Output the (X, Y) coordinate of the center of the cell containing the given text.  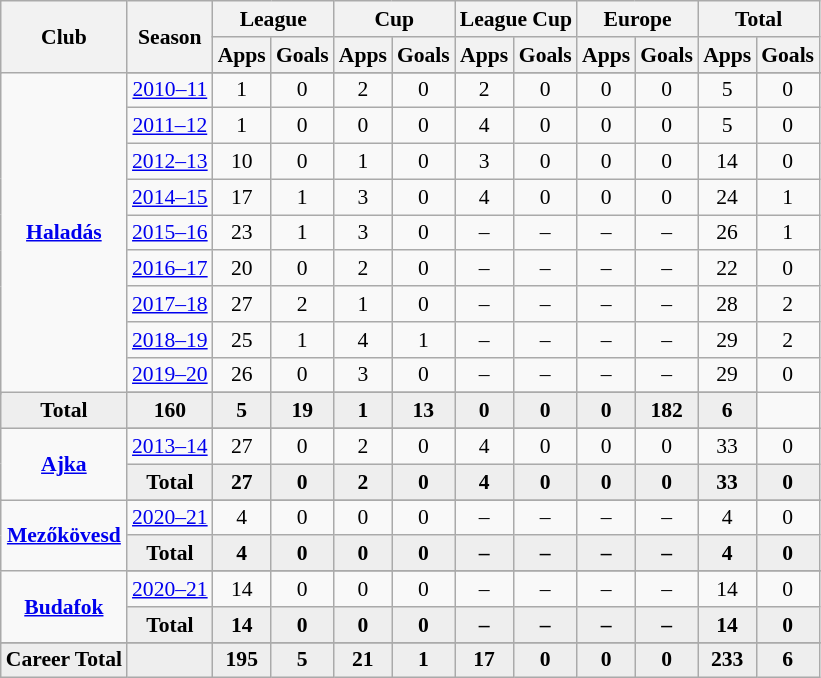
2010–11 (170, 90)
160 (170, 411)
Europe (638, 19)
Career Total (64, 660)
2016–17 (170, 269)
25 (242, 340)
2017–18 (170, 304)
2019–20 (170, 375)
2014–15 (170, 197)
10 (242, 162)
Club (64, 36)
182 (666, 411)
23 (242, 233)
Ajka (64, 464)
Cup (394, 19)
Budafok (64, 606)
28 (727, 304)
2013–14 (170, 447)
21 (363, 660)
195 (242, 660)
19 (302, 411)
Mezőkövesd (64, 536)
22 (727, 269)
League (274, 19)
233 (727, 660)
2015–16 (170, 233)
2011–12 (170, 126)
2018–19 (170, 340)
League Cup (516, 19)
20 (242, 269)
24 (727, 197)
Season (170, 36)
2012–13 (170, 162)
13 (424, 411)
Haladás (64, 232)
